Return (x, y) of the center of cell containing provided text 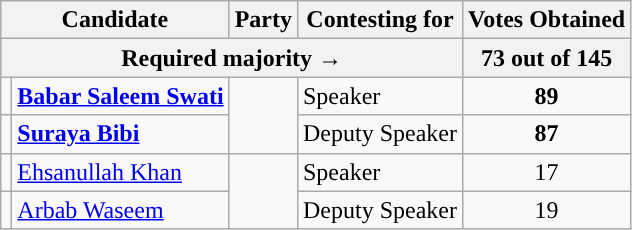
89 (546, 96)
Votes Obtained (546, 20)
Arbab Waseem (120, 210)
17 (546, 172)
73 out of 145 (546, 58)
Required majority → (232, 58)
87 (546, 134)
Babar Saleem Swati (120, 96)
Ehsanullah Khan (120, 172)
Candidate (115, 20)
Contesting for (380, 20)
Party (263, 20)
19 (546, 210)
Suraya Bibi (120, 134)
